Return (X, Y) of the center of cell containing provided text 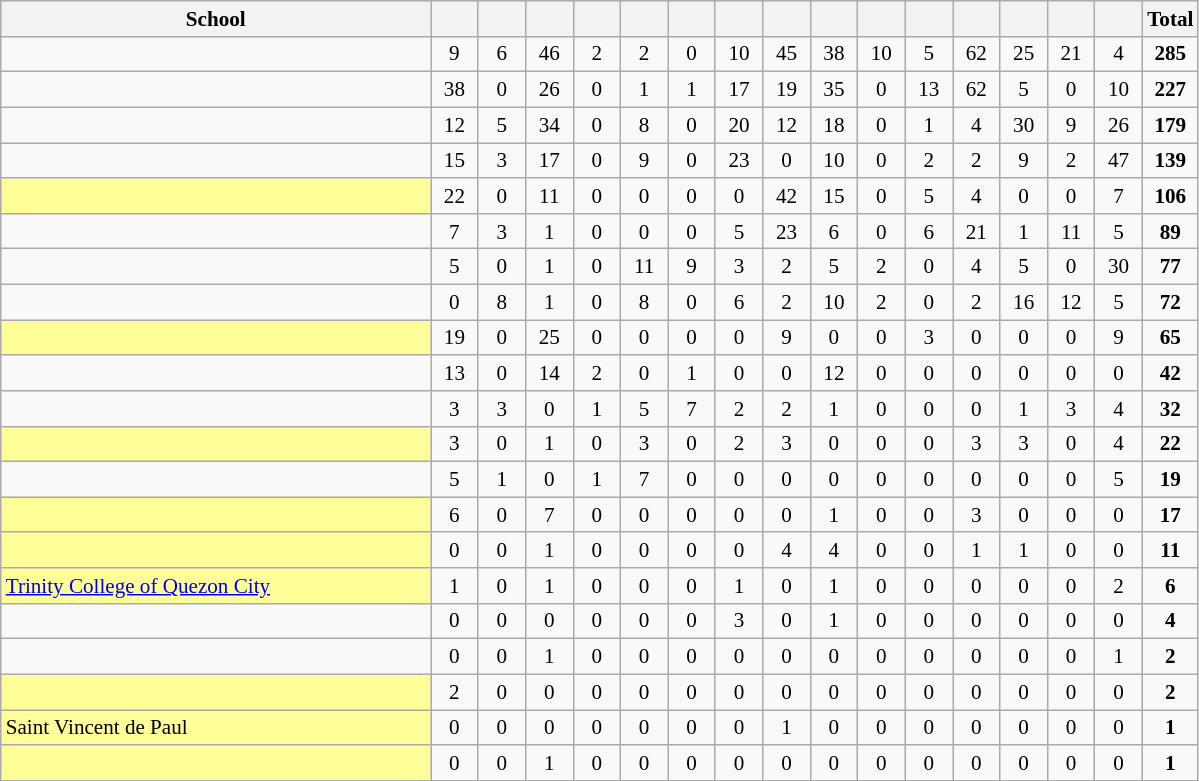
Total (1170, 18)
16 (1024, 302)
14 (550, 372)
139 (1170, 160)
20 (738, 124)
Trinity College of Quezon City (216, 586)
Saint Vincent de Paul (216, 728)
45 (786, 54)
106 (1170, 196)
65 (1170, 338)
72 (1170, 302)
32 (1170, 408)
285 (1170, 54)
77 (1170, 266)
18 (834, 124)
179 (1170, 124)
47 (1118, 160)
46 (550, 54)
227 (1170, 90)
34 (550, 124)
89 (1170, 230)
School (216, 18)
35 (834, 90)
